Search for the cell housing the specified text and yield its (x, y) center coordinate. 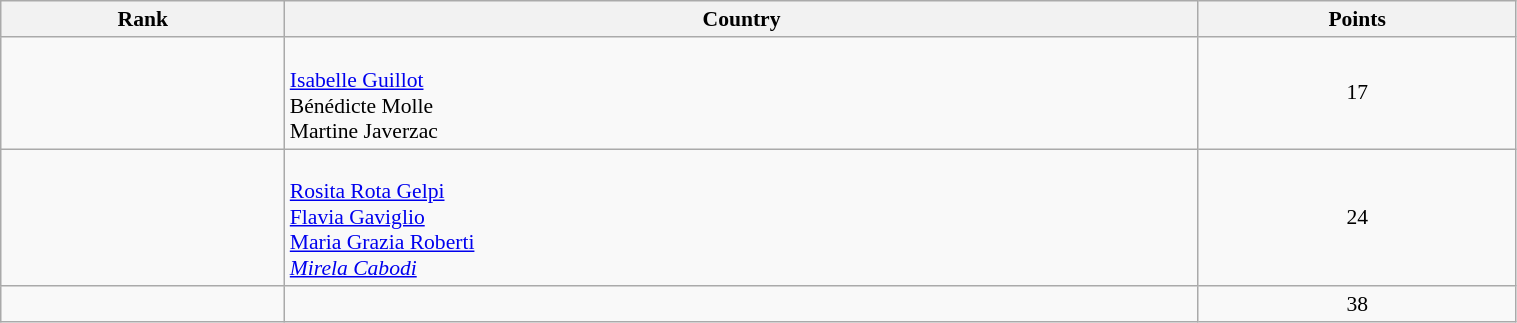
Isabelle GuillotBénédicte Molle Martine Javerzac (742, 93)
Rank (143, 19)
Rosita Rota GelpiFlavia GaviglioMaria Grazia RobertiMirela Cabodi (742, 218)
Country (742, 19)
Points (1357, 19)
38 (1357, 305)
17 (1357, 93)
24 (1357, 218)
